Capture the cell that displays the provided text and extract its [X, Y] central coordinate. 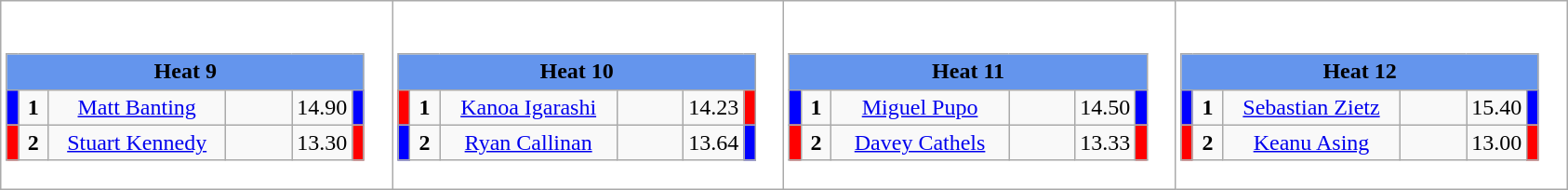
13.64 [714, 142]
14.90 [322, 107]
Heat 9 [185, 72]
Heat 10 1 Kanoa Igarashi 14.23 2 Ryan Callinan 13.64 [588, 95]
Kanoa Igarashi [528, 107]
Davey Cathels [921, 142]
Sebastian Zietz [1311, 107]
Miguel Pupo [921, 107]
13.30 [322, 142]
Heat 12 [1360, 72]
Ryan Callinan [528, 142]
Stuart Kennedy [138, 142]
13.00 [1497, 142]
Heat 12 1 Sebastian Zietz 15.40 2 Keanu Asing 13.00 [1371, 95]
14.50 [1105, 107]
15.40 [1497, 107]
Heat 9 1 Matt Banting 14.90 2 Stuart Kennedy 13.30 [197, 95]
Keanu Asing [1311, 142]
Heat 11 [968, 72]
14.23 [714, 107]
13.33 [1105, 142]
Heat 11 1 Miguel Pupo 14.50 2 Davey Cathels 13.33 [980, 95]
Matt Banting [138, 107]
Heat 10 [577, 72]
